From the cell containing the given text, extract its center point as (x, y) coordinate. 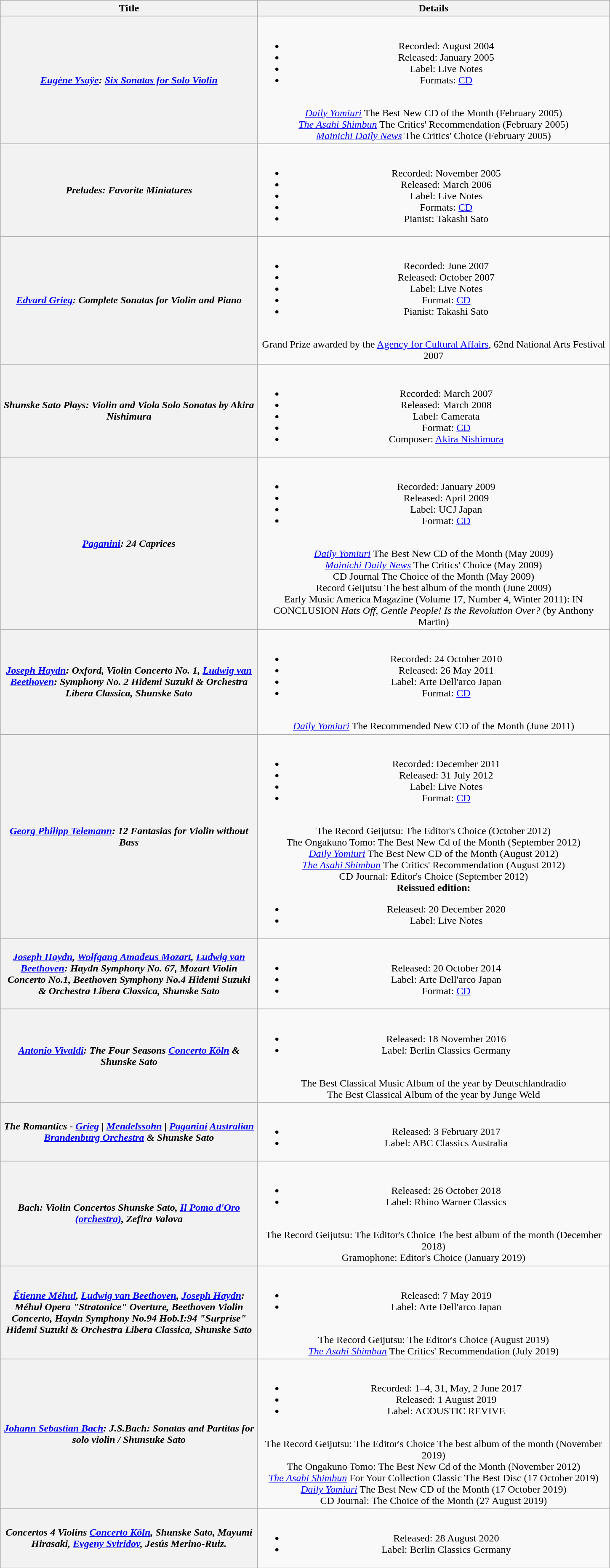
Released: 28 August 2020Label: Berlin Classics Germany (434, 1539)
Antonio Vivaldi: The Four Seasons Concerto Köln & Shunske Sato (129, 1056)
Preludes: Favorite Miniatures (129, 190)
Joseph Haydn: Oxford, Violin Concerto No. 1, Ludwig van Beethoven: Symphony No. 2 Hidemi Suzuki & Orchestra Libera Classica, Shunske Sato (129, 682)
Released: 3 February 2017Label: ABC Classics Australia (434, 1132)
Concertos 4 Violins Concerto Köln, Shunske Sato, Mayumi Hirasaki, Evgeny Sviridov, Jesús Merino-Ruiz. (129, 1539)
The Romantics - Grieg | Mendelssohn | Paganini Australian Brandenburg Orchestra & Shunske Sato (129, 1132)
Shunske Sato Plays: Violin and Viola Solo Sonatas by Akira Nishimura (129, 410)
Paganini: 24 Caprices (129, 543)
Eugène Ysaÿe: Six Sonatas for Solo Violin (129, 80)
Details (434, 8)
Recorded: March 2007Released: March 2008Label: CamerataFormat: CDComposer: Akira Nishimura (434, 410)
Georg Philipp Telemann: 12 Fantasias for Violin without Bass (129, 837)
Bach: Violin Concertos Shunske Sato, Il Pomo d'Oro (orchestra), Zefira Valova (129, 1213)
Released: 20 October 2014Label: Arte Dell'arco JapanFormat: CD (434, 974)
Edvard Grieg: Complete Sonatas for Violin and Piano (129, 300)
Johann Sebastian Bach: J.S.Bach: Sonatas and Partitas for solo violin / Shunsuke Sato (129, 1434)
Recorded: 24 October 2010Released: 26 May 2011Label: Arte Dell'arco JapanFormat: CDDaily Yomiuri The Recommended New CD of the Month (June 2011) (434, 682)
Recorded: November 2005Released: March 2006Label: Live NotesFormats: CDPianist: Takashi Sato (434, 190)
Title (129, 8)
